Identify which cell holds the provided text, then report its (X, Y) central coordinate. 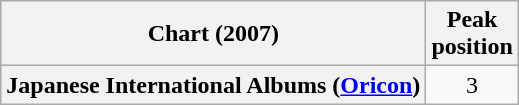
3 (472, 85)
Chart (2007) (214, 34)
Peakposition (472, 34)
Japanese International Albums (Oricon) (214, 85)
